Identify which cell holds the provided text, then report its (x, y) central coordinate. 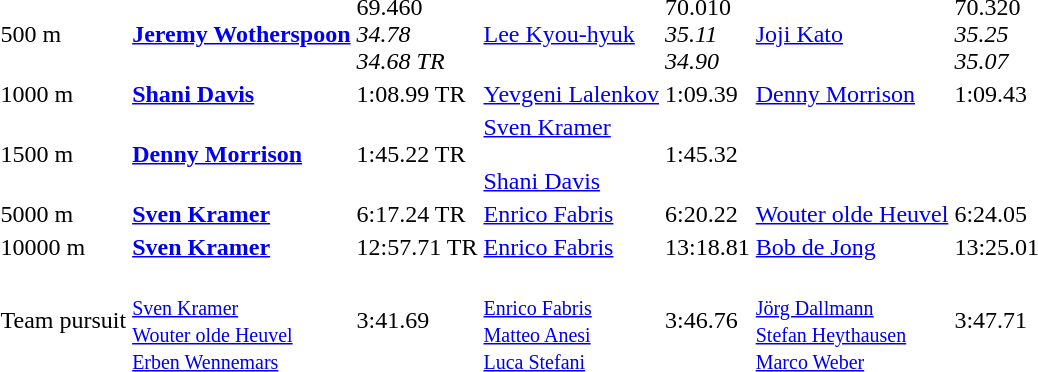
1:45.32 (708, 154)
6:17.24 TR (417, 214)
Bob de Jong (852, 247)
Wouter olde Heuvel (852, 214)
1:45.22 TR (417, 154)
1:09.39 (708, 94)
6:20.22 (708, 214)
1:08.99 TR (417, 94)
Sven Kramer Shani Davis (572, 154)
13:18.81 (708, 247)
Yevgeni Lalenkov (572, 94)
Shani Davis (242, 94)
12:57.71 TR (417, 247)
